Pinpoint the cell where the given text exists, returning its (X, Y) midpoint coordinate. 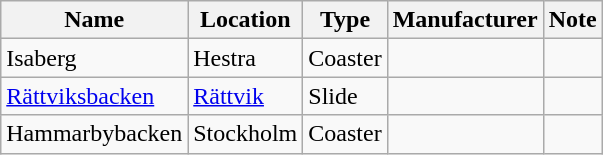
Hestra (246, 58)
Rättviksbacken (94, 96)
Note (572, 20)
Manufacturer (465, 20)
Hammarbybacken (94, 134)
Slide (345, 96)
Name (94, 20)
Stockholm (246, 134)
Type (345, 20)
Rättvik (246, 96)
Location (246, 20)
Isaberg (94, 58)
